Locate the cell with the specified text and output its (x, y) center coordinate. 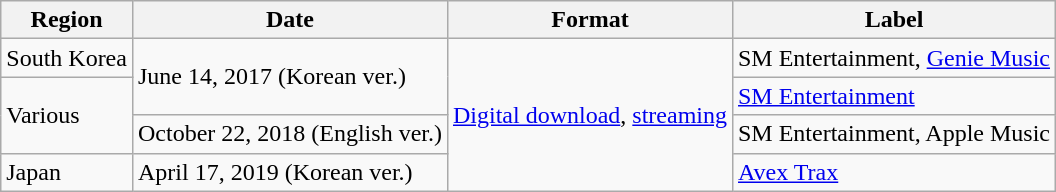
Various (67, 115)
SM Entertainment, Apple Music (894, 134)
Avex Trax (894, 172)
June 14, 2017 (Korean ver.) (290, 77)
SM Entertainment, Genie Music (894, 58)
Format (590, 20)
Region (67, 20)
Label (894, 20)
South Korea (67, 58)
Digital download, streaming (590, 115)
Date (290, 20)
SM Entertainment (894, 96)
Japan (67, 172)
October 22, 2018 (English ver.) (290, 134)
April 17, 2019 (Korean ver.) (290, 172)
